Detect which cell encompasses the target text, then output its [X, Y] center coordinate. 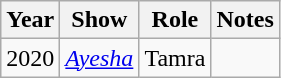
Role [175, 20]
Notes [245, 20]
Ayesha [100, 58]
Year [30, 20]
Tamra [175, 58]
2020 [30, 58]
Show [100, 20]
